Find where the given text appears and provide that cell's center as [x, y] coordinate. 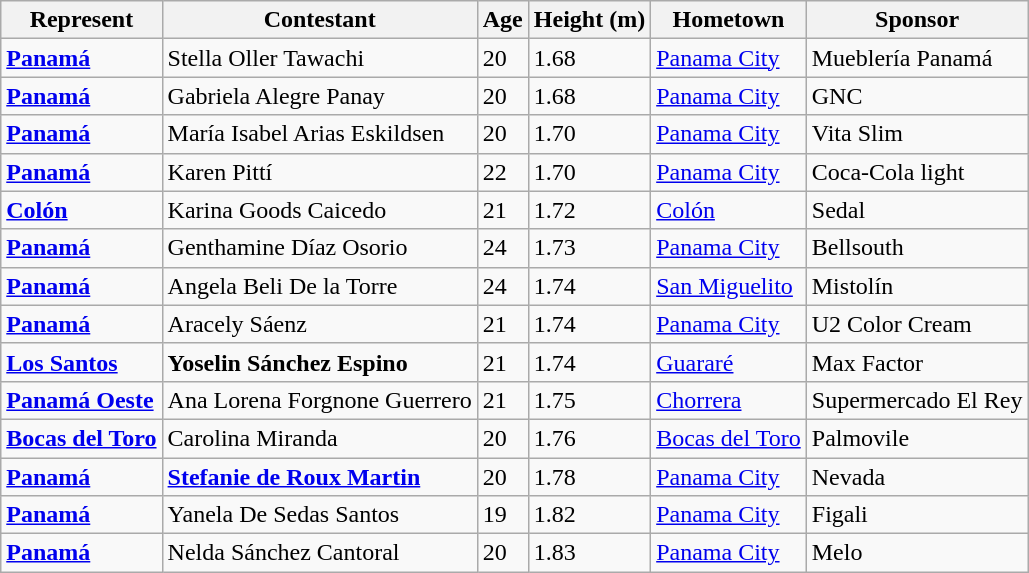
Stella Oller Tawachi [320, 58]
Guararé [729, 362]
María Isabel Arias Eskildsen [320, 134]
Mueblería Panamá [917, 58]
19 [502, 515]
Hometown [729, 20]
Chorrera [729, 400]
1.72 [589, 210]
Melo [917, 553]
Angela Beli De la Torre [320, 286]
Max Factor [917, 362]
Aracely Sáenz [320, 324]
Nelda Sánchez Cantoral [320, 553]
Genthamine Díaz Osorio [320, 248]
Yanela De Sedas Santos [320, 515]
Supermercado El Rey [917, 400]
U2 Color Cream [917, 324]
1.82 [589, 515]
Carolina Miranda [320, 438]
Los Santos [82, 362]
GNC [917, 96]
Sedal [917, 210]
Age [502, 20]
Karina Goods Caicedo [320, 210]
1.78 [589, 477]
Karen Pittí [320, 172]
San Miguelito [729, 286]
Vita Slim [917, 134]
Nevada [917, 477]
Panamá Oeste [82, 400]
Contestant [320, 20]
1.75 [589, 400]
Bellsouth [917, 248]
Palmovile [917, 438]
Gabriela Alegre Panay [320, 96]
Stefanie de Roux Martin [320, 477]
1.76 [589, 438]
Represent [82, 20]
1.73 [589, 248]
Ana Lorena Forgnone Guerrero [320, 400]
Yoselin Sánchez Espino [320, 362]
22 [502, 172]
Height (m) [589, 20]
Coca-Cola light [917, 172]
Figali [917, 515]
Sponsor [917, 20]
Mistolín [917, 286]
1.83 [589, 553]
